Return (X, Y) of the center of cell containing provided text 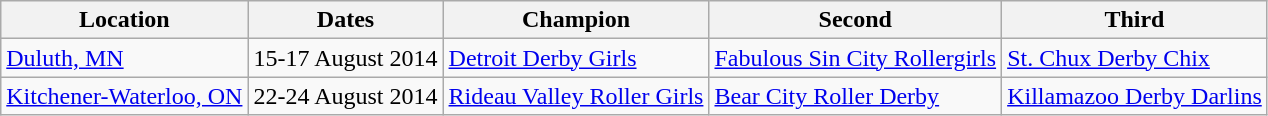
Third (1135, 20)
Kitchener-Waterloo, ON (124, 96)
Champion (576, 20)
St. Chux Derby Chix (1135, 58)
Killamazoo Derby Darlins (1135, 96)
Dates (346, 20)
Location (124, 20)
15-17 August 2014 (346, 58)
Duluth, MN (124, 58)
Fabulous Sin City Rollergirls (856, 58)
Rideau Valley Roller Girls (576, 96)
Bear City Roller Derby (856, 96)
22-24 August 2014 (346, 96)
Second (856, 20)
Detroit Derby Girls (576, 58)
